Detect which cell encompasses the target text, then output its (X, Y) center coordinate. 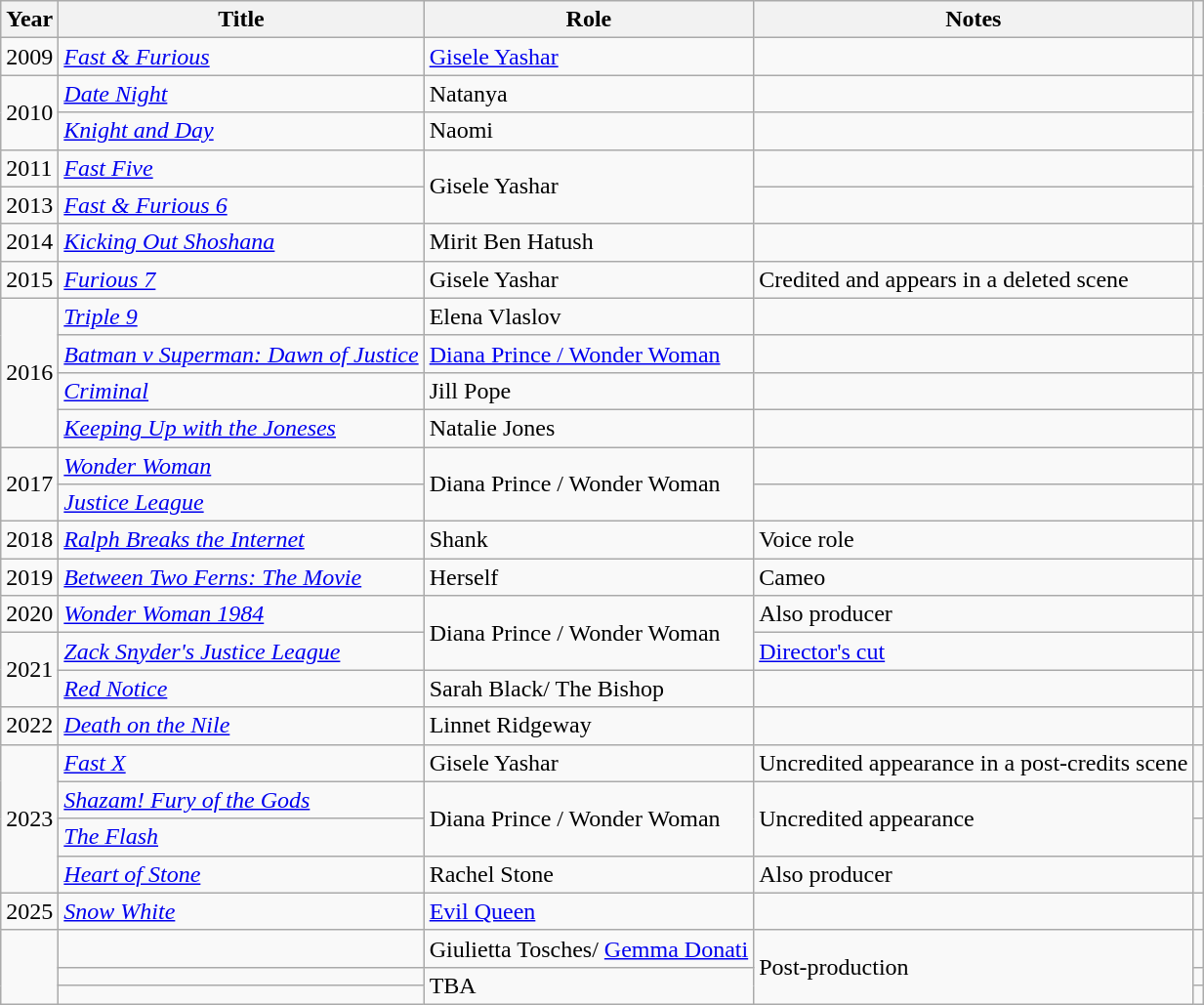
2023 (29, 818)
2015 (29, 279)
Shank (589, 540)
Snow White (241, 911)
Triple 9 (241, 316)
Zack Snyder's Justice League (241, 651)
Ralph Breaks the Internet (241, 540)
Year (29, 20)
Fast Five (241, 168)
Credited and appears in a deleted scene (974, 279)
Evil Queen (589, 911)
Knight and Day (241, 131)
Fast & Furious 6 (241, 205)
2019 (29, 577)
Rachel Stone (589, 874)
Naomi (589, 131)
2017 (29, 484)
2018 (29, 540)
TBA (589, 985)
Uncredited appearance (974, 818)
Uncredited appearance in a post-credits scene (974, 763)
2010 (29, 112)
Criminal (241, 391)
Wonder Woman (241, 466)
Natalie Jones (589, 428)
Red Notice (241, 689)
Cameo (974, 577)
Elena Vlaslov (589, 316)
Fast & Furious (241, 57)
Title (241, 20)
Kicking Out Shoshana (241, 242)
2014 (29, 242)
2009 (29, 57)
Giulietta Tosches/ Gemma Donati (589, 948)
Mirit Ben Hatush (589, 242)
The Flash (241, 837)
2013 (29, 205)
Director's cut (974, 651)
Heart of Stone (241, 874)
Death on the Nile (241, 726)
2016 (29, 372)
Notes (974, 20)
2025 (29, 911)
Batman v Superman: Dawn of Justice (241, 354)
Natanya (589, 94)
2020 (29, 614)
Linnet Ridgeway (589, 726)
Keeping Up with the Joneses (241, 428)
Between Two Ferns: The Movie (241, 577)
Date Night (241, 94)
2022 (29, 726)
Role (589, 20)
Wonder Woman 1984 (241, 614)
Herself (589, 577)
Shazam! Fury of the Gods (241, 800)
Sarah Black/ The Bishop (589, 689)
2011 (29, 168)
Jill Pope (589, 391)
2021 (29, 670)
Justice League (241, 503)
Furious 7 (241, 279)
Post-production (974, 967)
Fast X (241, 763)
Voice role (974, 540)
